Determine the [x, y] coordinate at the center of the cell enclosing the given text.  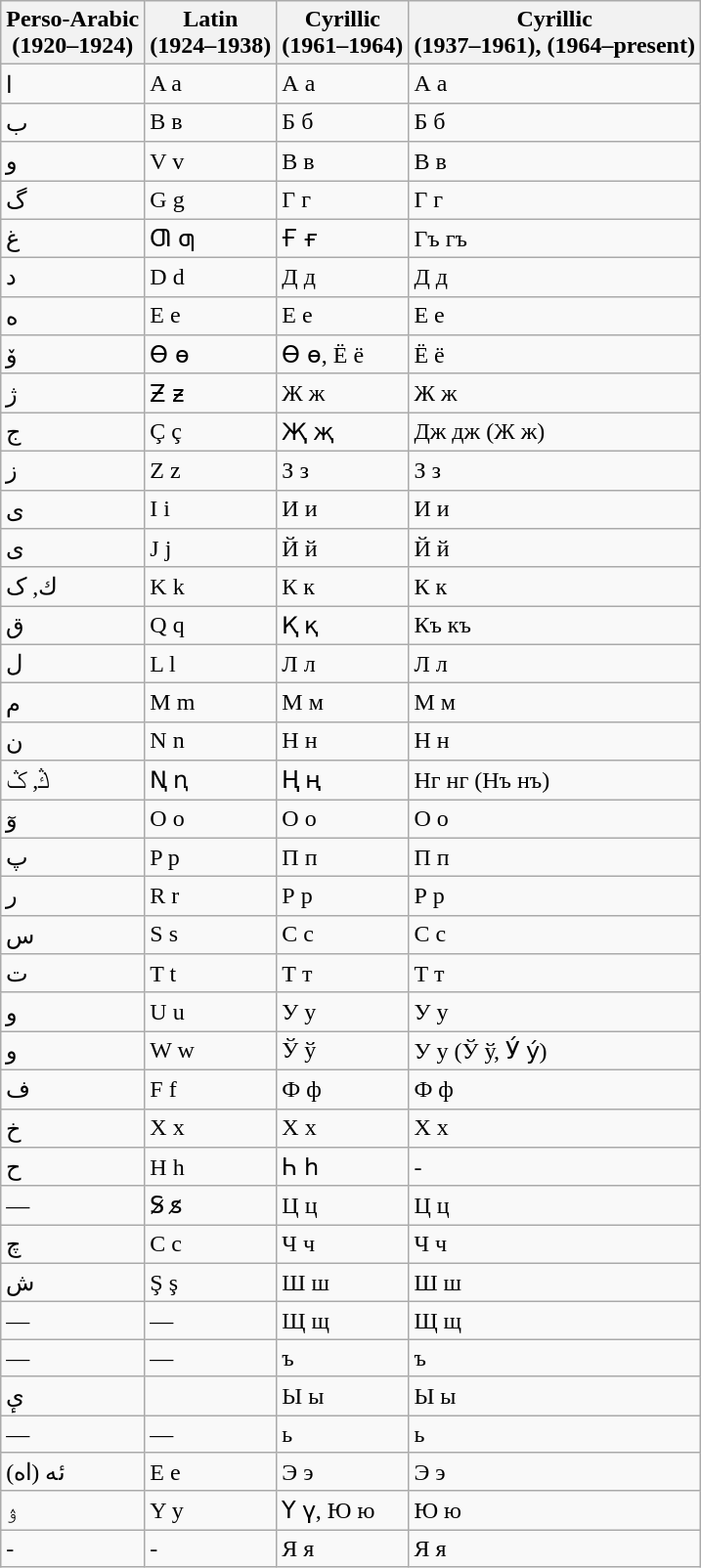
ل [72, 664]
ج [72, 432]
Җ җ [342, 432]
У у (Ў ў, У́ у́) [555, 1051]
د [72, 278]
F f [211, 1089]
V v [211, 161]
ب [72, 122]
گ [72, 199]
ڭ, ݣ [72, 780]
ش [72, 1283]
ح [72, 1167]
O o [211, 819]
Ƶ ƶ [211, 393]
D d [211, 278]
ر [72, 896]
ا [72, 84]
A a [211, 84]
Q q [211, 626]
U u [211, 1012]
W w [211, 1051]
L l [211, 664]
Ş ş [211, 1283]
ژ [72, 393]
ف [72, 1089]
Ꞑ ꞑ [211, 780]
Қ қ [342, 626]
S̷ s̷ [211, 1205]
P p [211, 857]
T t [211, 974]
J j [211, 548]
K k [211, 587]
ن [72, 741]
Дж дж (Ж ж) [555, 432]
H h [211, 1167]
خ [72, 1128]
Къ къ [555, 626]
غ [72, 239]
S s [211, 935]
Ў ў [342, 1051]
Ç ç [211, 432]
Latin (1924–1938) [211, 33]
ۉ [72, 1510]
Ң ң [342, 780]
G g [211, 199]
Ө ө, Ё ё [342, 355]
B в [211, 122]
ك, ک [72, 587]
Perso-Arabic (1920–1924) [72, 33]
Ү ү, Ю ю [342, 1510]
Нг нг (Нъ нъ) [555, 780]
م [72, 703]
ز [72, 470]
ۆ [72, 355]
س [72, 935]
Z z [211, 470]
Ғ ғ [342, 239]
Cyrillic (1961–1964) [342, 33]
ىٕ [72, 1396]
X x [211, 1128]
Гъ гъ [555, 239]
چ [72, 1244]
N n [211, 741]
Ƣ ƣ [211, 239]
R r [211, 896]
ت [72, 974]
وٓ [72, 819]
M m [211, 703]
Ё ё [555, 355]
ق [72, 626]
ە [72, 316]
Y y [211, 1510]
I i [211, 509]
Һ һ [342, 1167]
Ө ө [211, 355]
Ю ю [555, 1510]
Cyrillic (1937–1961), (1964–present) [555, 33]
پ [72, 857]
ئە (اە) [72, 1472]
C c [211, 1244]
